Pinpoint the cell where the given text exists, returning its (x, y) midpoint coordinate. 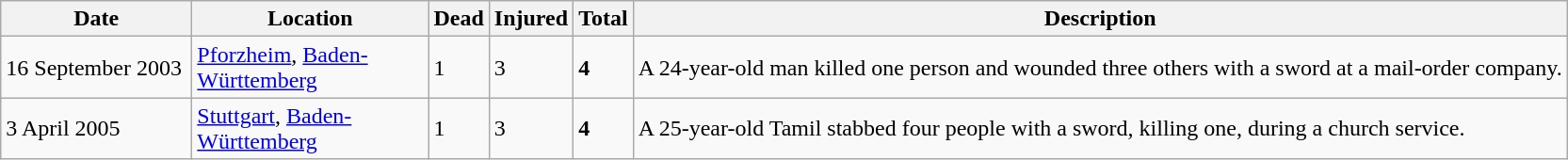
Location (311, 19)
Description (1100, 19)
A 24-year-old man killed one person and wounded three others with a sword at a mail-order company. (1100, 68)
Date (96, 19)
16 September 2003 (96, 68)
Dead (459, 19)
Injured (531, 19)
Stuttgart, Baden-Württemberg (311, 128)
Total (604, 19)
A 25-year-old Tamil stabbed four people with a sword, killing one, during a church service. (1100, 128)
3 April 2005 (96, 128)
Pforzheim, Baden-Württemberg (311, 68)
